Output the (x, y) coordinate of the center of the cell containing the given text.  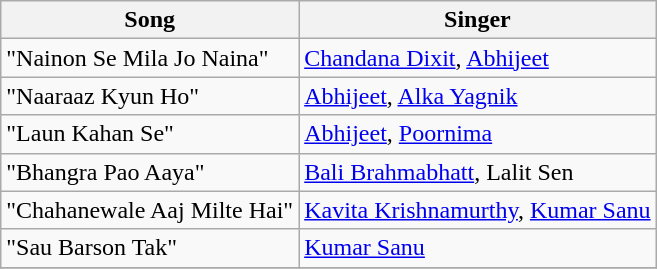
"Sau Barson Tak" (150, 248)
"Nainon Se Mila Jo Naina" (150, 58)
Bali Brahmabhatt, Lalit Sen (478, 172)
Kavita Krishnamurthy, Kumar Sanu (478, 210)
Singer (478, 20)
"Bhangra Pao Aaya" (150, 172)
Abhijeet, Alka Yagnik (478, 96)
"Naaraaz Kyun Ho" (150, 96)
Abhijeet, Poornima (478, 134)
Chandana Dixit, Abhijeet (478, 58)
"Laun Kahan Se" (150, 134)
"Chahanewale Aaj Milte Hai" (150, 210)
Kumar Sanu (478, 248)
Song (150, 20)
